Detect which cell encompasses the target text, then output its (x, y) center coordinate. 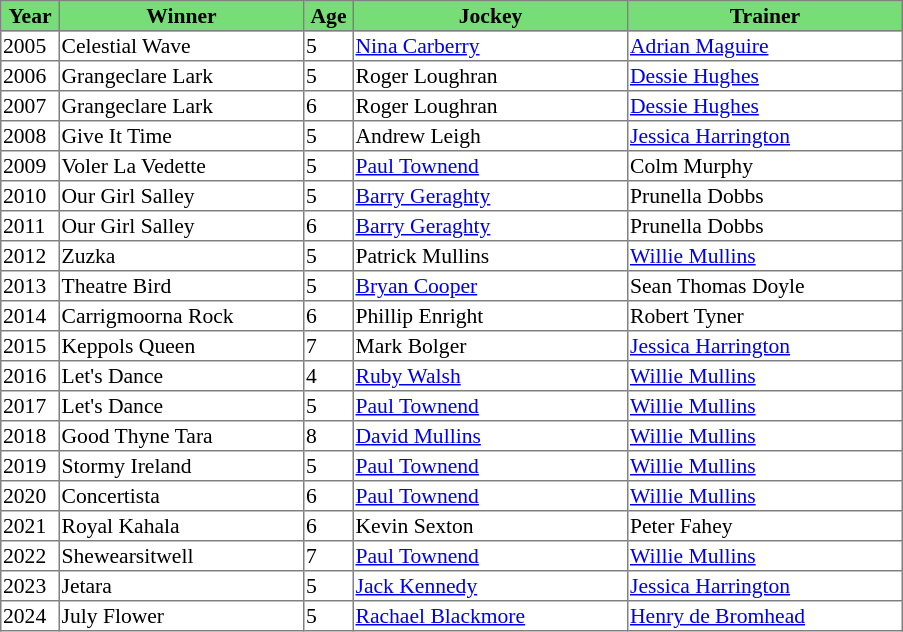
Concertista (181, 496)
2011 (30, 226)
Robert Tyner (765, 316)
Stormy Ireland (181, 466)
2023 (30, 586)
2012 (30, 256)
Kevin Sexton (490, 526)
2014 (30, 316)
2009 (30, 166)
Give It Time (181, 136)
2021 (30, 526)
2024 (30, 616)
Trainer (765, 16)
2008 (30, 136)
Mark Bolger (490, 346)
Winner (181, 16)
Bryan Cooper (490, 286)
Shewearsitwell (181, 556)
Year (30, 16)
Jockey (490, 16)
2017 (30, 406)
2005 (30, 46)
Voler La Vedette (181, 166)
2018 (30, 436)
July Flower (181, 616)
2007 (30, 106)
Henry de Bromhead (765, 616)
2016 (30, 376)
Sean Thomas Doyle (765, 286)
Age (329, 16)
2010 (30, 196)
Andrew Leigh (490, 136)
2013 (30, 286)
2006 (30, 76)
Good Thyne Tara (181, 436)
Colm Murphy (765, 166)
Celestial Wave (181, 46)
Royal Kahala (181, 526)
8 (329, 436)
Jetara (181, 586)
Peter Fahey (765, 526)
Ruby Walsh (490, 376)
Adrian Maguire (765, 46)
Rachael Blackmore (490, 616)
4 (329, 376)
2019 (30, 466)
Phillip Enright (490, 316)
Nina Carberry (490, 46)
2020 (30, 496)
Zuzka (181, 256)
Patrick Mullins (490, 256)
Carrigmoorna Rock (181, 316)
David Mullins (490, 436)
Theatre Bird (181, 286)
Keppols Queen (181, 346)
Jack Kennedy (490, 586)
2015 (30, 346)
2022 (30, 556)
